Locate the cell with the specified text and output its (x, y) center coordinate. 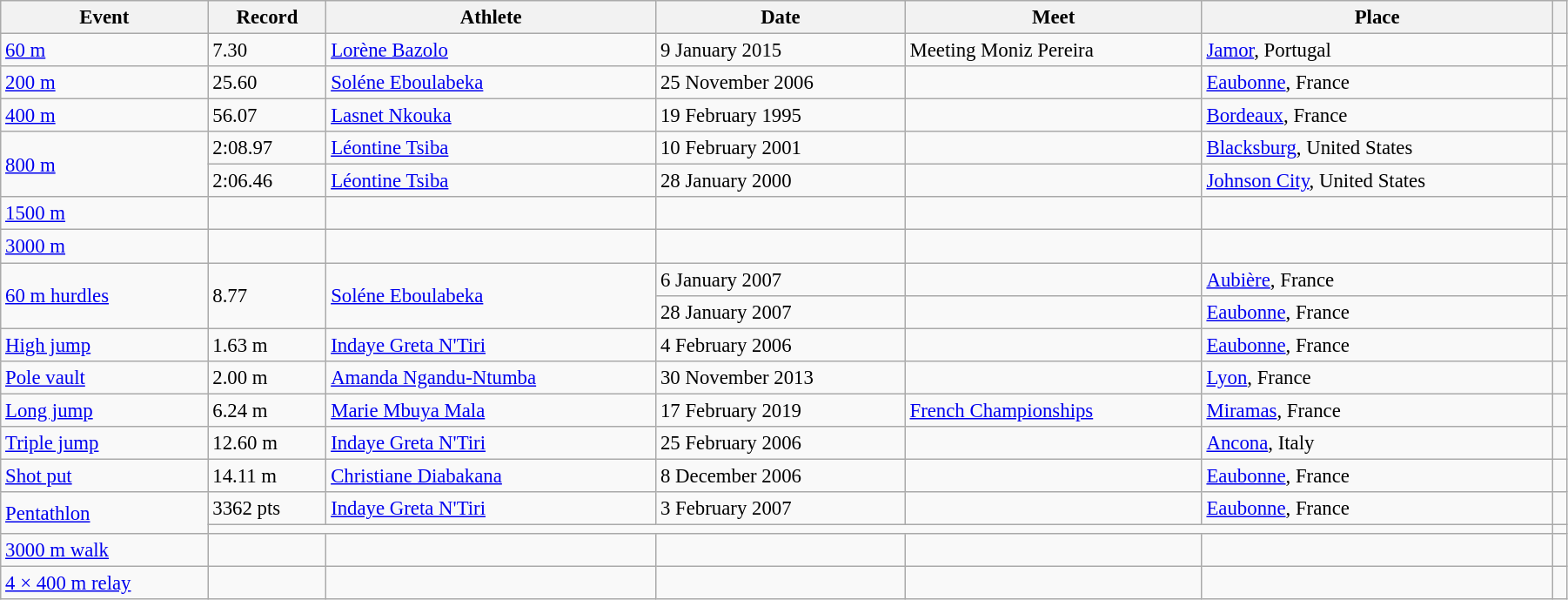
Place (1377, 17)
Meeting Moniz Pereira (1053, 51)
3 February 2007 (781, 509)
6 January 2007 (781, 280)
60 m hurdles (104, 296)
60 m (104, 51)
7.30 (267, 51)
Athlete (491, 17)
6.24 m (267, 410)
Meet (1053, 17)
Long jump (104, 410)
Pole vault (104, 377)
1.63 m (267, 345)
Aubière, France (1377, 280)
French Championships (1053, 410)
Amanda Ngandu-Ntumba (491, 377)
Triple jump (104, 443)
28 January 2007 (781, 312)
800 m (104, 164)
Date (781, 17)
400 m (104, 116)
Marie Mbuya Mala (491, 410)
2.00 m (267, 377)
19 February 1995 (781, 116)
Lorène Bazolo (491, 51)
Blacksburg, United States (1377, 148)
Christiane Diabakana (491, 475)
Lyon, France (1377, 377)
High jump (104, 345)
Event (104, 17)
3000 m walk (104, 550)
2:08.97 (267, 148)
4 February 2006 (781, 345)
12.60 m (267, 443)
Miramas, France (1377, 410)
17 February 2019 (781, 410)
9 January 2015 (781, 51)
25 November 2006 (781, 83)
Bordeaux, France (1377, 116)
8 December 2006 (781, 475)
30 November 2013 (781, 377)
1500 m (104, 213)
8.77 (267, 296)
Lasnet Nkouka (491, 116)
4 × 400 m relay (104, 583)
Record (267, 17)
10 February 2001 (781, 148)
25 February 2006 (781, 443)
Pentathlon (104, 513)
56.07 (267, 116)
Johnson City, United States (1377, 181)
2:06.46 (267, 181)
3000 m (104, 246)
200 m (104, 83)
Shot put (104, 475)
14.11 m (267, 475)
25.60 (267, 83)
28 January 2000 (781, 181)
Jamor, Portugal (1377, 51)
3362 pts (267, 509)
Ancona, Italy (1377, 443)
